Find where the given text appears and provide that cell's center as (X, Y) coordinate. 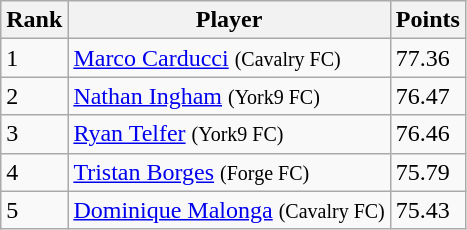
75.79 (428, 172)
Tristan Borges (Forge FC) (229, 172)
76.47 (428, 96)
4 (34, 172)
Player (229, 20)
76.46 (428, 134)
Ryan Telfer (York9 FC) (229, 134)
77.36 (428, 58)
5 (34, 210)
2 (34, 96)
Dominique Malonga (Cavalry FC) (229, 210)
Rank (34, 20)
1 (34, 58)
75.43 (428, 210)
3 (34, 134)
Points (428, 20)
Nathan Ingham (York9 FC) (229, 96)
Marco Carducci (Cavalry FC) (229, 58)
